Provide the (X, Y) coordinate of the cell's center where the given text is located.  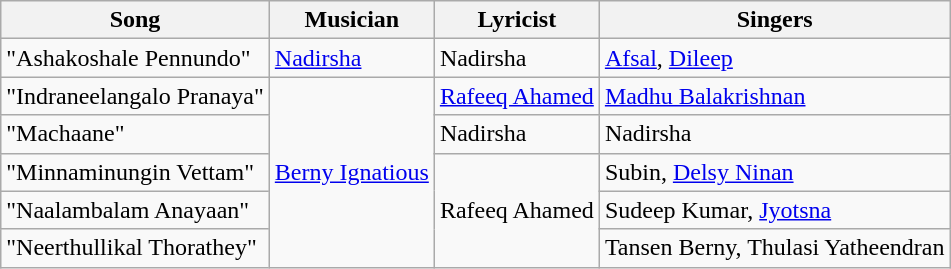
Berny Ignatious (352, 172)
Lyricist (516, 20)
Afsal, Dileep (774, 58)
Song (136, 20)
Sudeep Kumar, Jyotsna (774, 210)
Madhu Balakrishnan (774, 96)
"Indraneelangalo Pranaya" (136, 96)
"Naalambalam Anayaan" (136, 210)
Tansen Berny, Thulasi Yatheendran (774, 248)
Musician (352, 20)
"Ashakoshale Pennundo" (136, 58)
Subin, Delsy Ninan (774, 172)
Singers (774, 20)
"Machaane" (136, 134)
"Minnaminungin Vettam" (136, 172)
"Neerthullikal Thorathey" (136, 248)
